Find where the given text appears and provide that cell's center as [X, Y] coordinate. 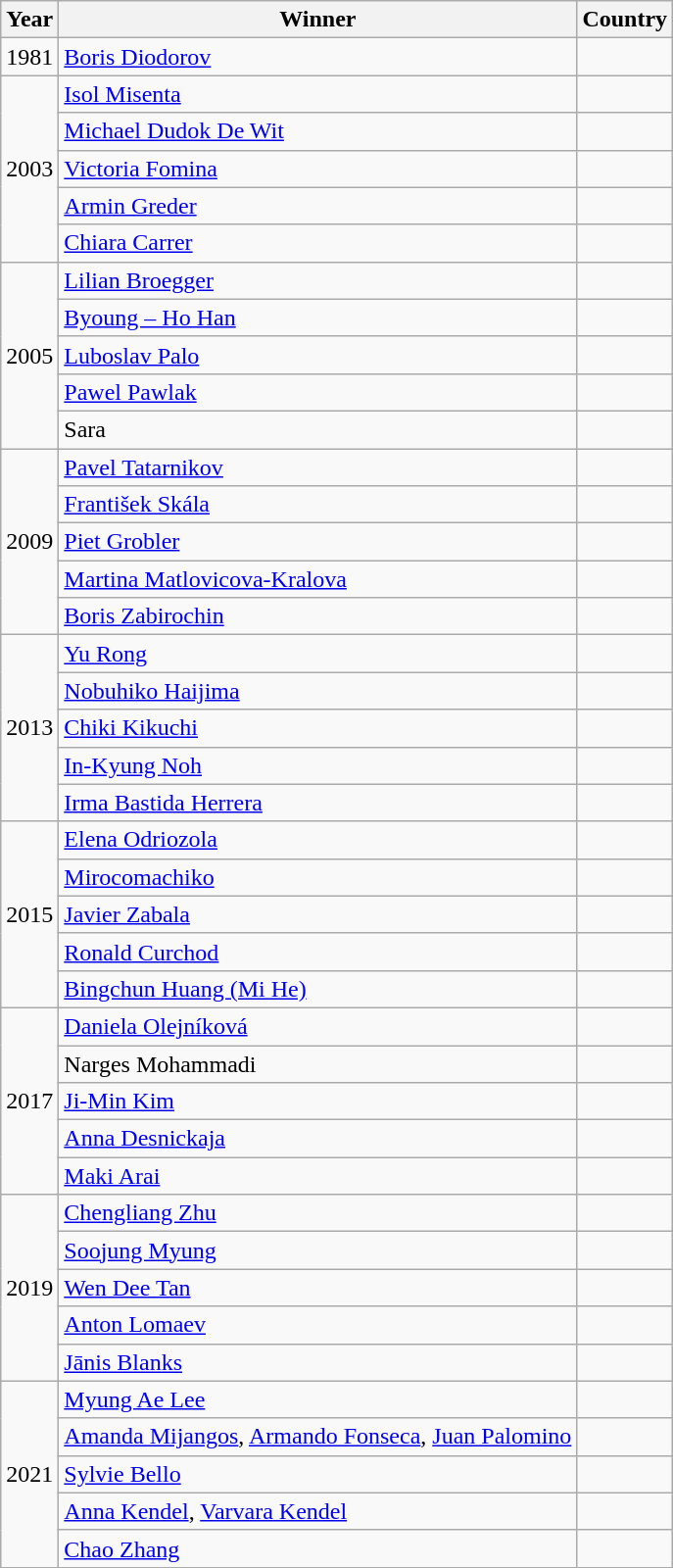
Jānis Blanks [317, 1362]
2013 [29, 728]
2005 [29, 355]
Year [29, 20]
Yu Rong [317, 654]
Sara [317, 429]
Boris Diodorov [317, 57]
Boris Zabirochin [317, 616]
Anna Kendel, Varvara Kendel [317, 1511]
Ji-Min Kim [317, 1102]
Martina Matlovicova-Kralova [317, 579]
1981 [29, 57]
Wen Dee Tan [317, 1288]
Daniela Olejníková [317, 1026]
Michael Dudok De Wit [317, 131]
Javier Zabala [317, 914]
Narges Mohammadi [317, 1063]
2015 [29, 914]
Luboslav Palo [317, 355]
Nobuhiko Haijima [317, 691]
Pawel Pawlak [317, 392]
Anna Desnickaja [317, 1139]
Winner [317, 20]
Maki Arai [317, 1176]
Mirocomachiko [317, 877]
Bingchun Huang (Mi He) [317, 989]
Sylvie Bello [317, 1474]
Elena Odriozola [317, 840]
2003 [29, 169]
Pavel Tatarnikov [317, 467]
Armin Greder [317, 206]
František Skála [317, 505]
Ronald Curchod [317, 952]
Irma Bastida Herrera [317, 803]
Lilian Broegger [317, 280]
Piet Grobler [317, 542]
Byoung – Ho Han [317, 318]
Chiara Carrer [317, 243]
2019 [29, 1288]
Victoria Fomina [317, 169]
In-Kyung Noh [317, 765]
2021 [29, 1474]
Myung Ae Lee [317, 1399]
2009 [29, 542]
Chiki Kikuchi [317, 728]
Chengliang Zhu [317, 1213]
Amanda Mijangos, Armando Fonseca, Juan Palomino [317, 1437]
Soojung Myung [317, 1250]
Isol Misenta [317, 94]
Chao Zhang [317, 1548]
Country [625, 20]
2017 [29, 1101]
Anton Lomaev [317, 1325]
